Output the (x, y) coordinate of the center of the cell containing the given text.  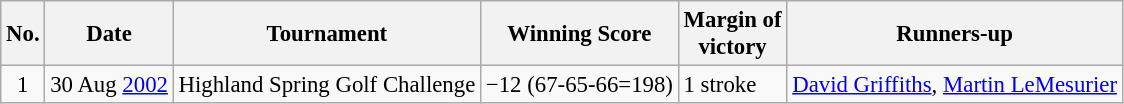
Margin ofvictory (732, 34)
Tournament (326, 34)
−12 (67-65-66=198) (580, 85)
Highland Spring Golf Challenge (326, 85)
Runners-up (954, 34)
Date (109, 34)
1 stroke (732, 85)
1 (23, 85)
No. (23, 34)
David Griffiths, Martin LeMesurier (954, 85)
Winning Score (580, 34)
30 Aug 2002 (109, 85)
